Determine the [x, y] coordinate at the center of the cell enclosing the given text.  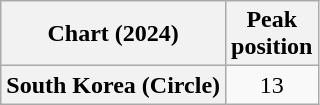
South Korea (Circle) [114, 85]
Peakposition [272, 34]
13 [272, 85]
Chart (2024) [114, 34]
